Search for the cell housing the specified text and yield its [x, y] center coordinate. 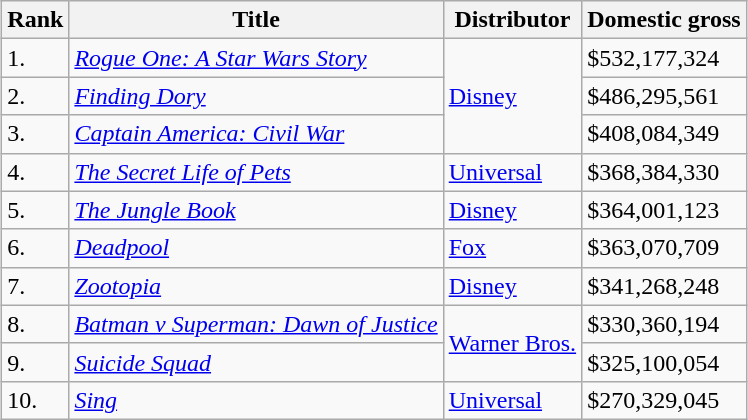
$486,295,561 [664, 96]
Suicide Squad [256, 362]
3. [36, 134]
Fox [512, 248]
5. [36, 210]
7. [36, 286]
The Secret Life of Pets [256, 172]
Sing [256, 400]
2. [36, 96]
Domestic gross [664, 20]
$364,001,123 [664, 210]
Rogue One: A Star Wars Story [256, 58]
$408,084,349 [664, 134]
The Jungle Book [256, 210]
1. [36, 58]
Rank [36, 20]
Title [256, 20]
Warner Bros. [512, 343]
$270,329,045 [664, 400]
$325,100,054 [664, 362]
$341,268,248 [664, 286]
Batman v Superman: Dawn of Justice [256, 324]
Deadpool [256, 248]
4. [36, 172]
6. [36, 248]
$532,177,324 [664, 58]
Distributor [512, 20]
$368,384,330 [664, 172]
Finding Dory [256, 96]
Zootopia [256, 286]
$330,360,194 [664, 324]
Captain America: Civil War [256, 134]
$363,070,709 [664, 248]
10. [36, 400]
8. [36, 324]
9. [36, 362]
